Output the (x, y) coordinate of the center of the cell containing the given text.  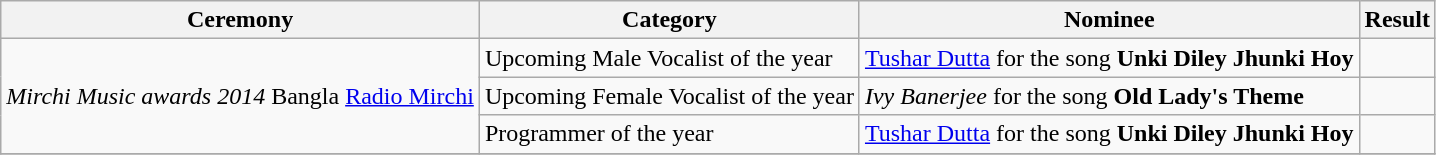
Programmer of the year (669, 134)
Category (669, 20)
Upcoming Male Vocalist of the year (669, 58)
Upcoming Female Vocalist of the year (669, 96)
Mirchi Music awards 2014 Bangla Radio Mirchi (240, 96)
Ivy Banerjee for the song Old Lady's Theme (1109, 96)
Ceremony (240, 20)
Nominee (1109, 20)
Result (1397, 20)
